Find where the given text appears and provide that cell's center as (x, y) coordinate. 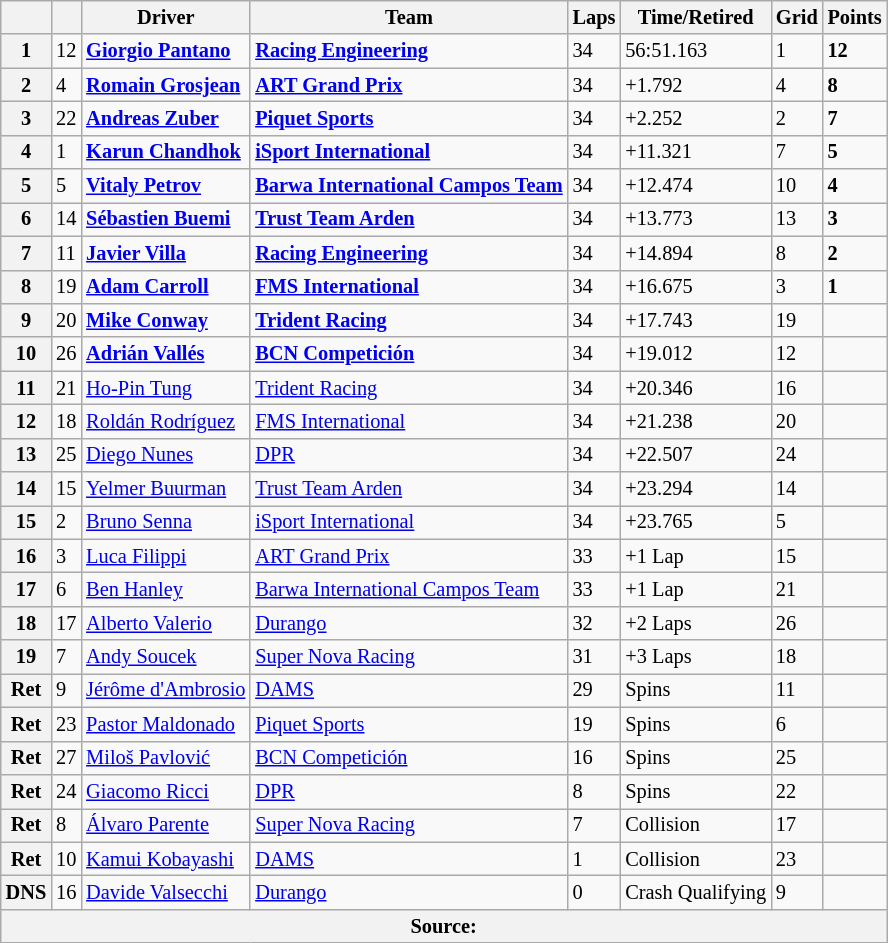
+19.012 (696, 354)
Pastor Maldonado (166, 724)
0 (594, 892)
29 (594, 690)
Source: (444, 926)
Andy Soucek (166, 657)
Álvaro Parente (166, 825)
+3 Laps (696, 657)
Ho-Pin Tung (166, 388)
Grid (797, 17)
+12.474 (696, 186)
Yelmer Buurman (166, 489)
Andreas Zuber (166, 118)
Driver (166, 17)
+17.743 (696, 320)
+21.238 (696, 421)
Ben Hanley (166, 589)
Diego Nunes (166, 455)
+14.894 (696, 253)
Mike Conway (166, 320)
DNS (26, 892)
Adrián Vallés (166, 354)
Points (855, 17)
Jérôme d'Ambrosio (166, 690)
+22.507 (696, 455)
+13.773 (696, 219)
Adam Carroll (166, 287)
Romain Grosjean (166, 85)
Crash Qualifying (696, 892)
+1.792 (696, 85)
Davide Valsecchi (166, 892)
Laps (594, 17)
Alberto Valerio (166, 623)
56:51.163 (696, 51)
Bruno Senna (166, 522)
+16.675 (696, 287)
Roldán Rodríguez (166, 421)
Time/Retired (696, 17)
31 (594, 657)
+11.321 (696, 152)
+2 Laps (696, 623)
+23.765 (696, 522)
Kamui Kobayashi (166, 859)
Vitaly Petrov (166, 186)
Karun Chandhok (166, 152)
Luca Filippi (166, 556)
+20.346 (696, 388)
+23.294 (696, 489)
Miloš Pavlović (166, 758)
Giacomo Ricci (166, 791)
+2.252 (696, 118)
Giorgio Pantano (166, 51)
27 (66, 758)
Javier Villa (166, 253)
32 (594, 623)
Team (408, 17)
Sébastien Buemi (166, 219)
